From the cell containing the given text, extract its center point as (X, Y) coordinate. 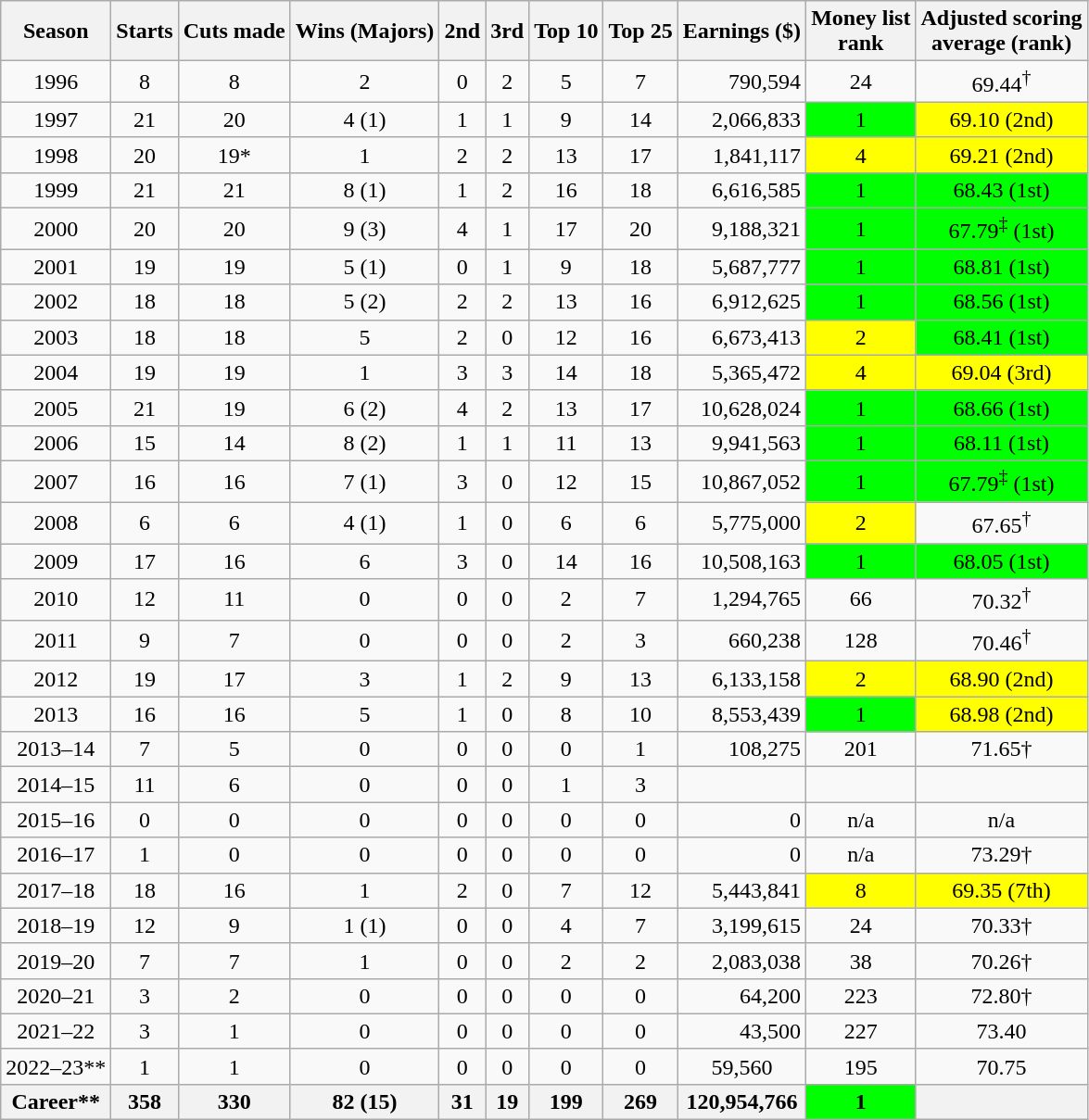
7 (1) (365, 482)
660,238 (741, 641)
2004 (56, 372)
2013 (56, 714)
68.11 (1st) (1001, 443)
19* (234, 155)
68.43 (1st) (1001, 190)
69.44† (1001, 82)
Top 10 (566, 31)
201 (861, 749)
2005 (56, 408)
3,199,615 (741, 925)
8 (1) (365, 190)
70.32† (1001, 600)
2001 (56, 267)
2022–23** (56, 1066)
2,083,038 (741, 961)
10 (640, 714)
70.75 (1001, 1066)
2006 (56, 443)
72.80† (1001, 996)
10,508,163 (741, 561)
68.41 (1st) (1001, 337)
Adjusted scoringaverage (rank) (1001, 31)
9,188,321 (741, 230)
269 (640, 1102)
108,275 (741, 749)
64,200 (741, 996)
Top 25 (640, 31)
68.56 (1st) (1001, 302)
2014–15 (56, 785)
5,687,777 (741, 267)
68.98 (2nd) (1001, 714)
70.33† (1001, 925)
Money listrank (861, 31)
1,841,117 (741, 155)
2,066,833 (741, 120)
10,867,052 (741, 482)
120,954,766 (741, 1102)
5,365,472 (741, 372)
2020–21 (56, 996)
70.46† (1001, 641)
2021–22 (56, 1031)
Starts (145, 31)
790,594 (741, 82)
68.05 (1st) (1001, 561)
1999 (56, 190)
2017–18 (56, 890)
5 (2) (365, 302)
43,500 (741, 1031)
2015–16 (56, 820)
68.66 (1st) (1001, 408)
69.10 (2nd) (1001, 120)
31 (462, 1102)
59,560 (741, 1066)
38 (861, 961)
Season (56, 31)
Career** (56, 1102)
2018–19 (56, 925)
6,133,158 (741, 679)
358 (145, 1102)
Earnings ($) (741, 31)
2011 (56, 641)
9 (3) (365, 230)
2002 (56, 302)
6,673,413 (741, 337)
2012 (56, 679)
6 (2) (365, 408)
Wins (Majors) (365, 31)
68.90 (2nd) (1001, 679)
223 (861, 996)
69.35 (7th) (1001, 890)
2003 (56, 337)
10,628,024 (741, 408)
82 (15) (365, 1102)
2009 (56, 561)
71.65† (1001, 749)
2007 (56, 482)
Cuts made (234, 31)
6,912,625 (741, 302)
1997 (56, 120)
2016–17 (56, 855)
1 (1) (365, 925)
67.65† (1001, 522)
69.21 (2nd) (1001, 155)
2013–14 (56, 749)
73.29† (1001, 855)
6,616,585 (741, 190)
2008 (56, 522)
128 (861, 641)
8 (2) (365, 443)
2010 (56, 600)
3rd (508, 31)
70.26† (1001, 961)
5,443,841 (741, 890)
68.81 (1st) (1001, 267)
2nd (462, 31)
199 (566, 1102)
330 (234, 1102)
5,775,000 (741, 522)
1996 (56, 82)
73.40 (1001, 1031)
227 (861, 1031)
69.04 (3rd) (1001, 372)
66 (861, 600)
2000 (56, 230)
9,941,563 (741, 443)
195 (861, 1066)
1998 (56, 155)
2019–20 (56, 961)
8,553,439 (741, 714)
1,294,765 (741, 600)
5 (1) (365, 267)
